Locate the cell with the specified text and output its (x, y) center coordinate. 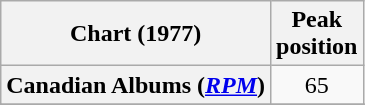
Canadian Albums (RPM) (136, 85)
65 (317, 85)
Chart (1977) (136, 34)
Peakposition (317, 34)
